Find where the given text appears and provide that cell's center as [X, Y] coordinate. 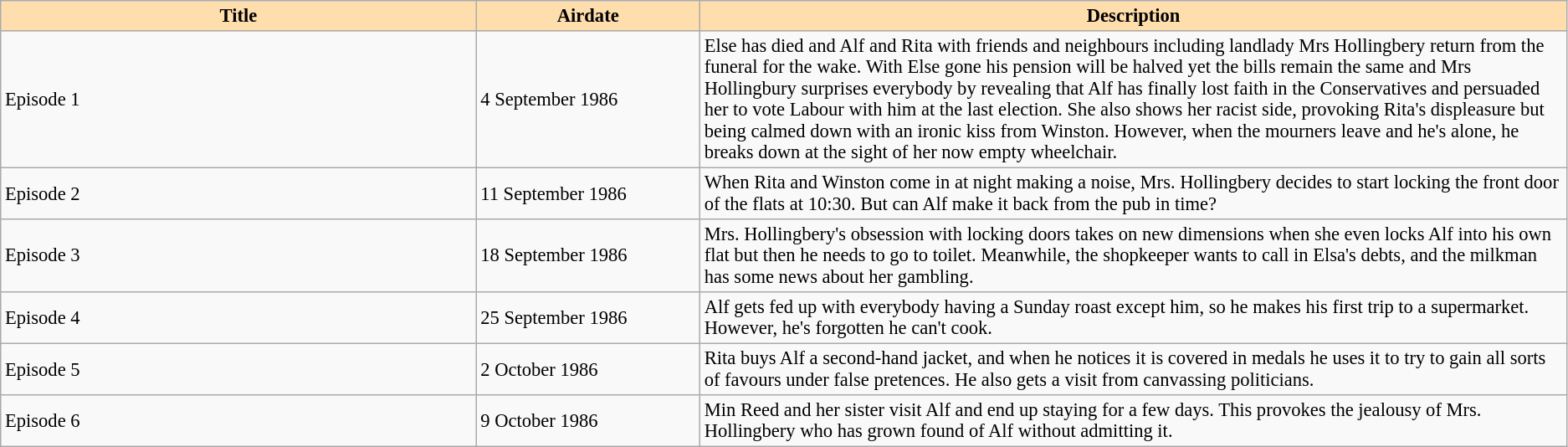
Title [238, 16]
Episode 1 [238, 100]
9 October 1986 [587, 421]
Episode 6 [238, 421]
4 September 1986 [587, 100]
Description [1133, 16]
2 October 1986 [587, 369]
11 September 1986 [587, 193]
Episode 3 [238, 256]
Episode 2 [238, 193]
Episode 4 [238, 318]
Episode 5 [238, 369]
Alf gets fed up with everybody having a Sunday roast except him, so he makes his first trip to a supermarket. However, he's forgotten he can't cook. [1133, 318]
Airdate [587, 16]
25 September 1986 [587, 318]
18 September 1986 [587, 256]
